Scan for the cell matching the given text and deliver its (X, Y) coordinate at center. 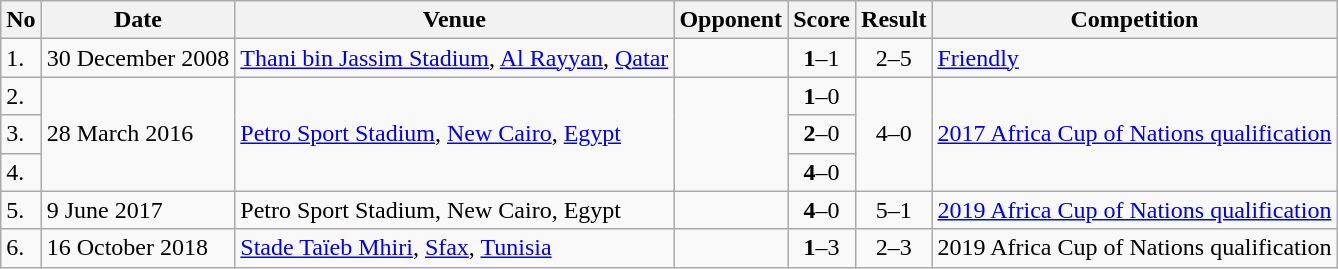
1–0 (822, 96)
3. (21, 134)
2. (21, 96)
1–1 (822, 58)
Venue (454, 20)
2–0 (822, 134)
Result (894, 20)
No (21, 20)
28 March 2016 (138, 134)
16 October 2018 (138, 248)
Date (138, 20)
2–5 (894, 58)
30 December 2008 (138, 58)
Friendly (1134, 58)
4. (21, 172)
Stade Taïeb Mhiri, Sfax, Tunisia (454, 248)
9 June 2017 (138, 210)
5. (21, 210)
1–3 (822, 248)
2017 Africa Cup of Nations qualification (1134, 134)
Competition (1134, 20)
6. (21, 248)
5–1 (894, 210)
Opponent (731, 20)
Score (822, 20)
Thani bin Jassim Stadium, Al Rayyan, Qatar (454, 58)
2–3 (894, 248)
1. (21, 58)
